Provide the [X, Y] coordinate of the cell's center where the given text is located.  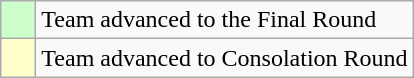
Team advanced to Consolation Round [224, 58]
Team advanced to the Final Round [224, 20]
